Capture the cell that displays the provided text and extract its [x, y] central coordinate. 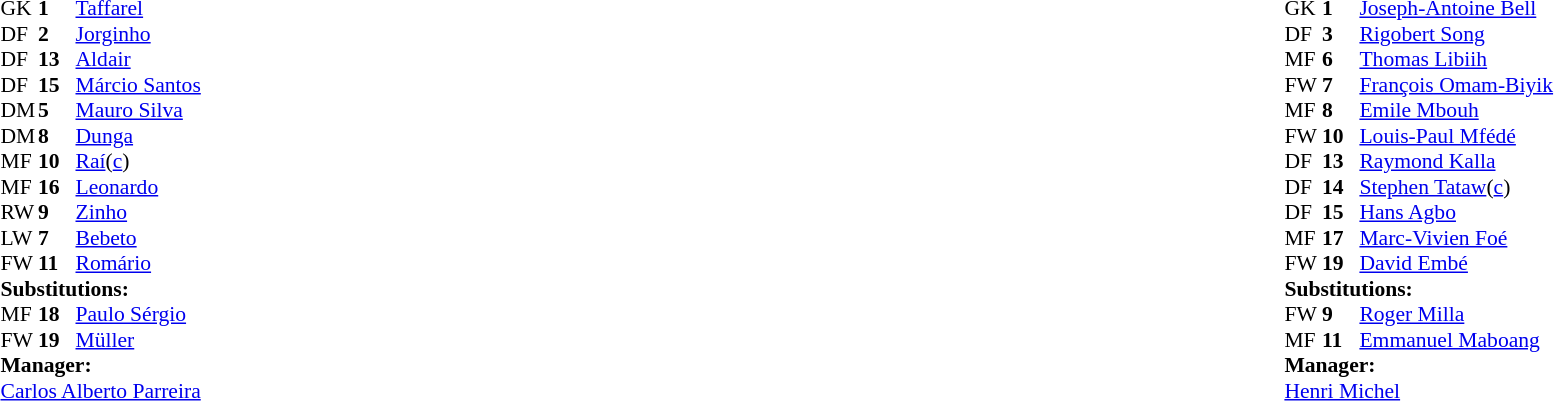
Louis-Paul Mfédé [1456, 136]
Aldair [138, 59]
François Omam-Biyik [1456, 85]
Jorginho [138, 34]
Raí(c) [138, 161]
Rigobert Song [1456, 34]
6 [1341, 59]
17 [1341, 238]
LW [19, 238]
18 [57, 315]
Hans Agbo [1456, 213]
Paulo Sérgio [138, 315]
14 [1341, 187]
16 [57, 187]
Marc-Vivien Foé [1456, 238]
Thomas Libiih [1456, 59]
Müller [138, 340]
Emmanuel Maboang [1456, 340]
Raymond Kalla [1456, 161]
Leonardo [138, 187]
Romário [138, 263]
Stephen Tataw(c) [1456, 187]
RW [19, 213]
Márcio Santos [138, 85]
Emile Mbouh [1456, 111]
Mauro Silva [138, 111]
Zinho [138, 213]
David Embé [1456, 263]
Dunga [138, 136]
3 [1341, 34]
Bebeto [138, 238]
2 [57, 34]
Roger Milla [1456, 315]
5 [57, 111]
